Pinpoint the cell where the given text exists, returning its (X, Y) midpoint coordinate. 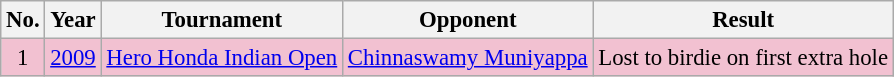
Lost to birdie on first extra hole (743, 58)
Hero Honda Indian Open (222, 58)
Chinnaswamy Muniyappa (468, 58)
Tournament (222, 20)
2009 (73, 58)
No. (23, 20)
Year (73, 20)
Opponent (468, 20)
Result (743, 20)
1 (23, 58)
